Search for the cell housing the specified text and yield its (x, y) center coordinate. 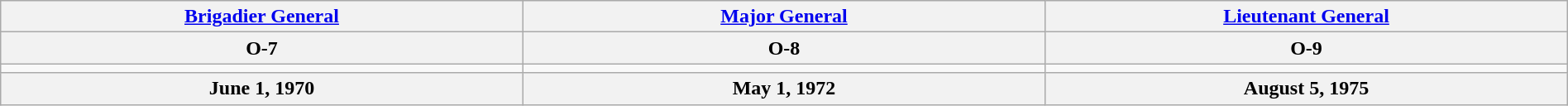
Lieutenant General (1307, 17)
O-8 (784, 48)
O-9 (1307, 48)
Brigadier General (262, 17)
Major General (784, 17)
June 1, 1970 (262, 89)
August 5, 1975 (1307, 89)
May 1, 1972 (784, 89)
O-7 (262, 48)
